Provide the (x, y) coordinate of the cell's center where the given text is located.  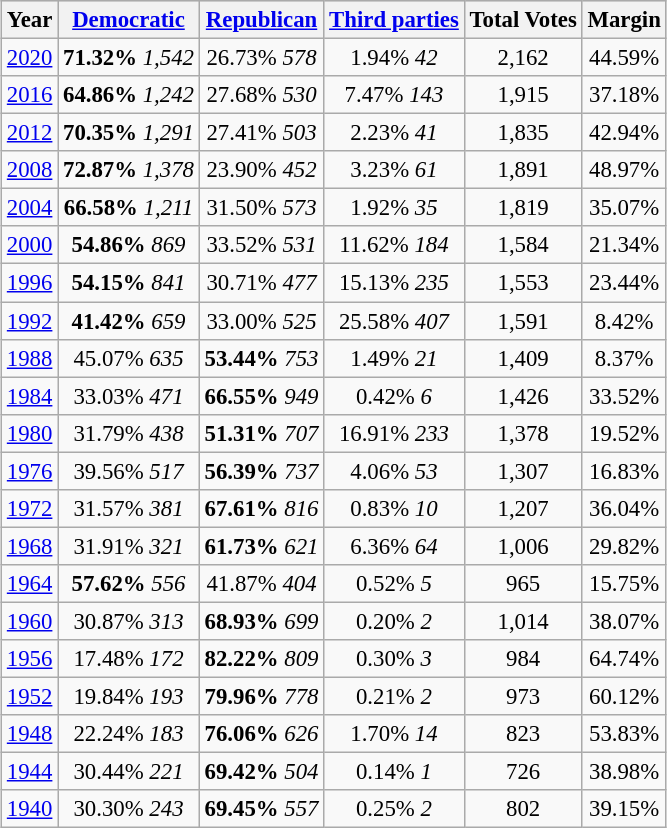
33.00% 525 (261, 321)
39.15% (624, 809)
42.94% (624, 133)
1988 (30, 358)
2016 (30, 95)
1,891 (523, 170)
1.94% 42 (394, 58)
82.22% 809 (261, 659)
2008 (30, 170)
1956 (30, 659)
64.74% (624, 659)
31.79% 438 (129, 433)
2004 (30, 208)
15.75% (624, 584)
1,591 (523, 321)
1968 (30, 546)
56.39% 737 (261, 471)
Margin (624, 20)
1944 (30, 772)
802 (523, 809)
0.25% 2 (394, 809)
25.58% 407 (394, 321)
2,162 (523, 58)
1.49% 21 (394, 358)
1,819 (523, 208)
1,409 (523, 358)
37.18% (624, 95)
33.52% 531 (261, 245)
1992 (30, 321)
53.83% (624, 734)
1,014 (523, 621)
Total Votes (523, 20)
1960 (30, 621)
23.90% 452 (261, 170)
1,835 (523, 133)
38.98% (624, 772)
15.13% 235 (394, 283)
44.59% (624, 58)
8.42% (624, 321)
11.62% 184 (394, 245)
69.42% 504 (261, 772)
2020 (30, 58)
726 (523, 772)
0.20% 2 (394, 621)
30.71% 477 (261, 283)
70.35% 1,291 (129, 133)
54.15% 841 (129, 283)
54.86% 869 (129, 245)
8.37% (624, 358)
31.50% 573 (261, 208)
17.48% 172 (129, 659)
973 (523, 697)
19.84% 193 (129, 697)
41.42% 659 (129, 321)
64.86% 1,242 (129, 95)
69.45% 557 (261, 809)
Democratic (129, 20)
3.23% 61 (394, 170)
79.96% 778 (261, 697)
1996 (30, 283)
2000 (30, 245)
1,426 (523, 396)
Year (30, 20)
35.07% (624, 208)
1976 (30, 471)
21.34% (624, 245)
76.06% 626 (261, 734)
2012 (30, 133)
1948 (30, 734)
1,915 (523, 95)
0.83% 10 (394, 509)
61.73% 621 (261, 546)
1964 (30, 584)
23.44% (624, 283)
71.32% 1,542 (129, 58)
1.92% 35 (394, 208)
1,378 (523, 433)
30.44% 221 (129, 772)
26.73% 578 (261, 58)
0.21% 2 (394, 697)
16.91% 233 (394, 433)
19.52% (624, 433)
36.04% (624, 509)
31.91% 321 (129, 546)
4.06% 53 (394, 471)
1952 (30, 697)
33.03% 471 (129, 396)
1972 (30, 509)
1940 (30, 809)
60.12% (624, 697)
27.41% 503 (261, 133)
1.70% 14 (394, 734)
51.31% 707 (261, 433)
965 (523, 584)
2.23% 41 (394, 133)
16.83% (624, 471)
39.56% 517 (129, 471)
984 (523, 659)
7.47% 143 (394, 95)
1984 (30, 396)
66.58% 1,211 (129, 208)
0.42% 6 (394, 396)
0.52% 5 (394, 584)
72.87% 1,378 (129, 170)
33.52% (624, 396)
1,307 (523, 471)
41.87% 404 (261, 584)
823 (523, 734)
31.57% 381 (129, 509)
Third parties (394, 20)
1,584 (523, 245)
22.24% 183 (129, 734)
38.07% (624, 621)
6.36% 64 (394, 546)
27.68% 530 (261, 95)
48.97% (624, 170)
1,553 (523, 283)
1980 (30, 433)
Republican (261, 20)
45.07% 635 (129, 358)
66.55% 949 (261, 396)
0.30% 3 (394, 659)
29.82% (624, 546)
30.30% 243 (129, 809)
0.14% 1 (394, 772)
30.87% 313 (129, 621)
57.62% 556 (129, 584)
67.61% 816 (261, 509)
68.93% 699 (261, 621)
1,006 (523, 546)
1,207 (523, 509)
53.44% 753 (261, 358)
